Capture the cell that displays the provided text and extract its [X, Y] central coordinate. 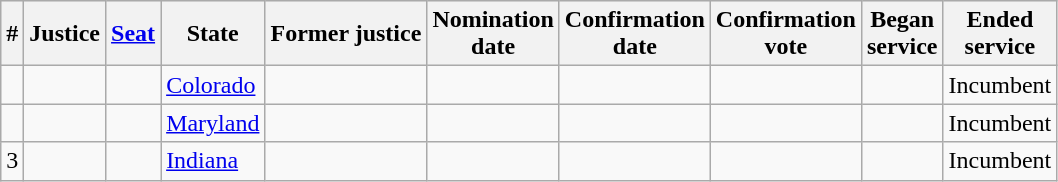
Indiana [213, 161]
Seat [134, 34]
State [213, 34]
Colorado [213, 85]
Beganservice [902, 34]
Nominationdate [493, 34]
Endedservice [1000, 34]
# [12, 34]
Maryland [213, 123]
Justice [65, 34]
Confirmationdate [634, 34]
Confirmationvote [786, 34]
3 [12, 161]
Former justice [346, 34]
